Capture the cell that displays the provided text and extract its (x, y) central coordinate. 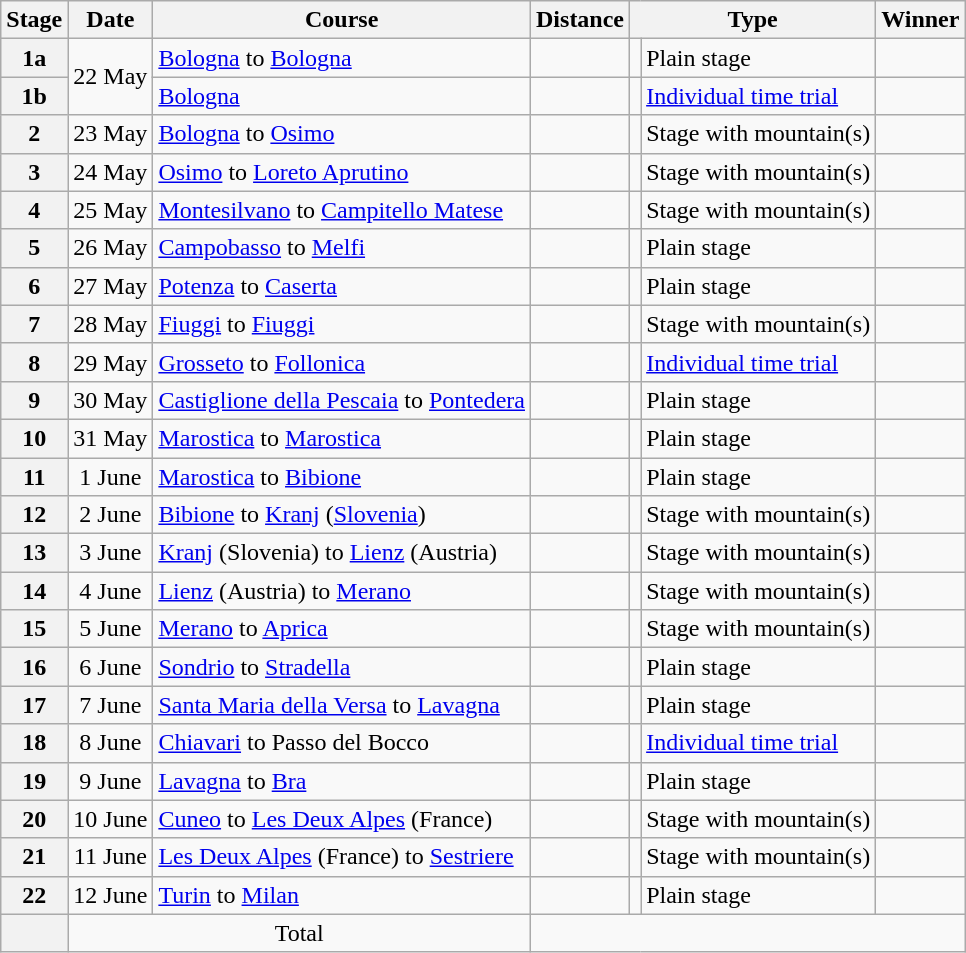
Merano to Aprica (342, 629)
Turin to Milan (342, 895)
12 June (110, 895)
10 June (110, 819)
1 June (110, 477)
Marostica to Marostica (342, 438)
22 (34, 895)
Lienz (Austria) to Merano (342, 591)
Type (753, 20)
Osimo to Loreto Aprutino (342, 172)
10 (34, 438)
5 (34, 248)
2 (34, 134)
25 May (110, 210)
9 June (110, 781)
31 May (110, 438)
Campobasso to Melfi (342, 248)
Santa Maria della Versa to Lavagna (342, 705)
29 May (110, 362)
11 June (110, 857)
6 June (110, 667)
Bologna to Bologna (342, 58)
16 (34, 667)
17 (34, 705)
Kranj (Slovenia) to Lienz (Austria) (342, 553)
Winner (920, 20)
Lavagna to Bra (342, 781)
30 May (110, 400)
4 (34, 210)
3 (34, 172)
8 (34, 362)
Marostica to Bibione (342, 477)
11 (34, 477)
Potenza to Caserta (342, 286)
1b (34, 96)
Cuneo to Les Deux Alpes (France) (342, 819)
Chiavari to Passo del Bocco (342, 743)
22 May (110, 77)
Distance (580, 20)
7 (34, 324)
28 May (110, 324)
2 June (110, 515)
20 (34, 819)
Total (300, 933)
13 (34, 553)
Bologna to Osimo (342, 134)
5 June (110, 629)
15 (34, 629)
4 June (110, 591)
9 (34, 400)
3 June (110, 553)
23 May (110, 134)
24 May (110, 172)
19 (34, 781)
27 May (110, 286)
Bibione to Kranj (Slovenia) (342, 515)
Fiuggi to Fiuggi (342, 324)
8 June (110, 743)
18 (34, 743)
1a (34, 58)
Bologna (342, 96)
21 (34, 857)
14 (34, 591)
Castiglione della Pescaia to Pontedera (342, 400)
Montesilvano to Campitello Matese (342, 210)
7 June (110, 705)
Grosseto to Follonica (342, 362)
6 (34, 286)
12 (34, 515)
26 May (110, 248)
Date (110, 20)
Les Deux Alpes (France) to Sestriere (342, 857)
Sondrio to Stradella (342, 667)
Course (342, 20)
Stage (34, 20)
